Provide the [X, Y] coordinate of the cell's center where the given text is located.  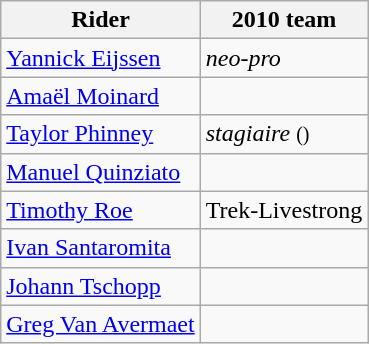
Trek-Livestrong [284, 210]
Greg Van Avermaet [100, 324]
Manuel Quinziato [100, 172]
Timothy Roe [100, 210]
2010 team [284, 20]
Ivan Santaromita [100, 248]
Taylor Phinney [100, 134]
Johann Tschopp [100, 286]
Amaël Moinard [100, 96]
neo-pro [284, 58]
Yannick Eijssen [100, 58]
Rider [100, 20]
stagiaire () [284, 134]
